Detect which cell encompasses the target text, then output its (x, y) center coordinate. 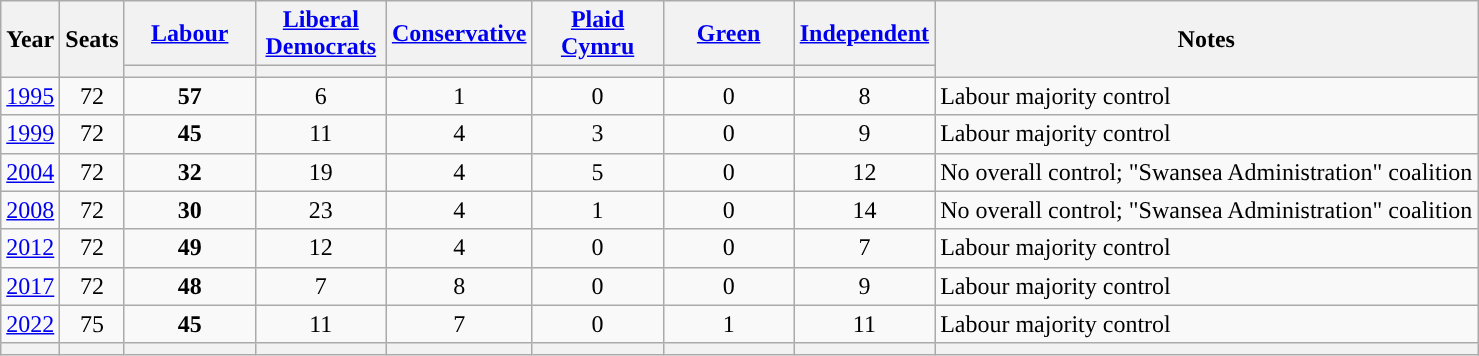
23 (320, 210)
2017 (30, 286)
Labour (190, 34)
1995 (30, 96)
Plaid Cymru (598, 34)
32 (190, 172)
6 (320, 96)
19 (320, 172)
2004 (30, 172)
Green (728, 34)
75 (92, 324)
5 (598, 172)
57 (190, 96)
Conservative (459, 34)
2012 (30, 248)
48 (190, 286)
2022 (30, 324)
Year (30, 39)
1999 (30, 134)
2008 (30, 210)
14 (864, 210)
30 (190, 210)
3 (598, 134)
Liberal Democrats (320, 34)
49 (190, 248)
Seats (92, 39)
Independent (864, 34)
Notes (1206, 39)
